For the text-containing cell, return its midpoint in [X, Y] coordinate format. 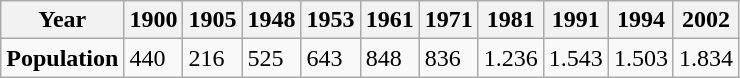
1900 [154, 20]
643 [330, 58]
1994 [640, 20]
440 [154, 58]
2002 [706, 20]
848 [390, 58]
1.503 [640, 58]
1953 [330, 20]
1.834 [706, 58]
1991 [576, 20]
836 [448, 58]
1905 [212, 20]
Year [62, 20]
1971 [448, 20]
216 [212, 58]
1.236 [510, 58]
1981 [510, 20]
Population [62, 58]
1948 [272, 20]
1.543 [576, 58]
525 [272, 58]
1961 [390, 20]
